Extract the [x, y] coordinate from the center of the cell holding the provided text.  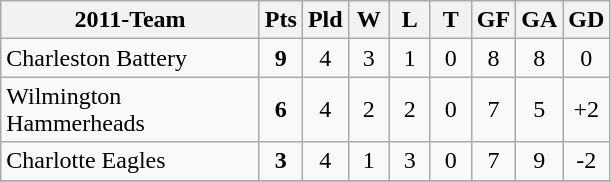
Charleston Battery [130, 58]
6 [280, 110]
GD [586, 20]
GA [540, 20]
Pld [325, 20]
GF [493, 20]
W [368, 20]
5 [540, 110]
Pts [280, 20]
2011-Team [130, 20]
T [450, 20]
L [410, 20]
Wilmington Hammerheads [130, 110]
Charlotte Eagles [130, 161]
-2 [586, 161]
+2 [586, 110]
